Provide the [x, y] coordinate of the cell's center where the given text is located.  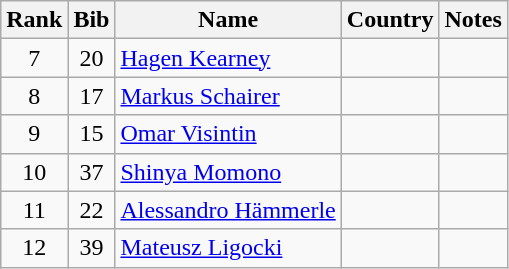
Notes [473, 20]
37 [92, 172]
10 [34, 172]
11 [34, 210]
Rank [34, 20]
20 [92, 58]
Alessandro Hämmerle [228, 210]
9 [34, 134]
12 [34, 248]
Name [228, 20]
Omar Visintin [228, 134]
39 [92, 248]
Shinya Momono [228, 172]
Country [390, 20]
Hagen Kearney [228, 58]
8 [34, 96]
22 [92, 210]
15 [92, 134]
Markus Schairer [228, 96]
7 [34, 58]
Mateusz Ligocki [228, 248]
Bib [92, 20]
17 [92, 96]
